Return [x, y] of the center of cell containing provided text 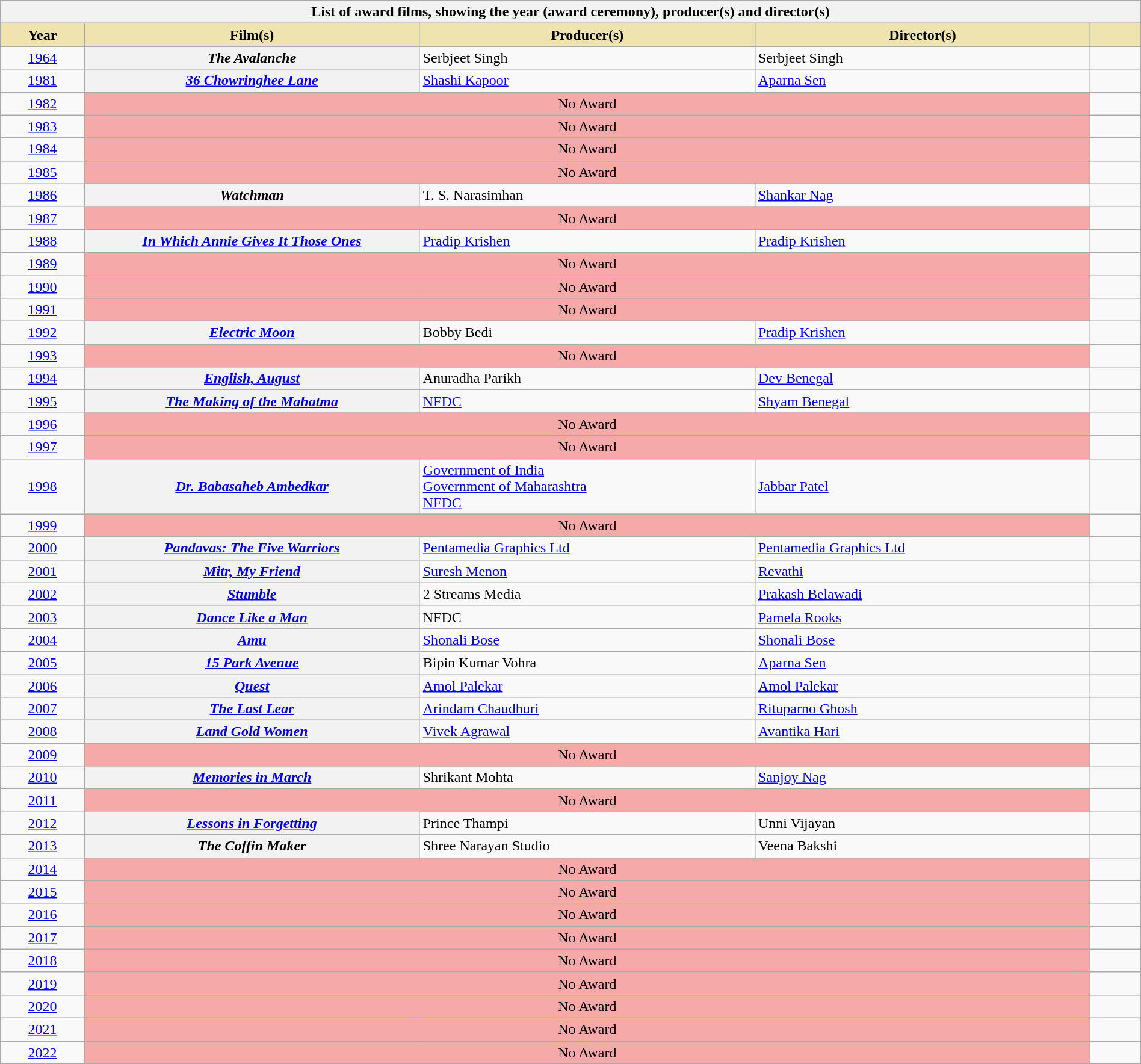
1987 [42, 218]
1993 [42, 356]
Watchman [252, 195]
1992 [42, 333]
Shree Narayan Studio [587, 846]
2001 [42, 571]
Film(s) [252, 35]
1984 [42, 149]
Stumble [252, 594]
2010 [42, 778]
2000 [42, 548]
1983 [42, 126]
Sanjoy Nag [922, 778]
The Coffin Maker [252, 846]
1994 [42, 379]
The Last Lear [252, 709]
Dev Benegal [922, 379]
Land Gold Women [252, 732]
Bipin Kumar Vohra [587, 663]
In Which Annie Gives It Those Ones [252, 241]
Avantika Hari [922, 732]
Shyam Benegal [922, 401]
2022 [42, 1053]
2019 [42, 983]
2021 [42, 1029]
1996 [42, 424]
2 Streams Media [587, 594]
2005 [42, 663]
Vivek Agrawal [587, 732]
2015 [42, 892]
Pandavas: The Five Warriors [252, 548]
Mitr, My Friend [252, 571]
Memories in March [252, 778]
Suresh Menon [587, 571]
The Avalanche [252, 58]
Jabbar Patel [922, 486]
1964 [42, 58]
2012 [42, 823]
2016 [42, 915]
1991 [42, 310]
Veena Bakshi [922, 846]
2017 [42, 938]
Arindam Chaudhuri [587, 709]
1988 [42, 241]
2008 [42, 732]
T. S. Narasimhan [587, 195]
1999 [42, 525]
2020 [42, 1006]
1986 [42, 195]
Producer(s) [587, 35]
2018 [42, 960]
2009 [42, 755]
2002 [42, 594]
1989 [42, 264]
Shankar Nag [922, 195]
Pamela Rooks [922, 617]
Rituparno Ghosh [922, 709]
15 Park Avenue [252, 663]
Anuradha Parikh [587, 379]
Prakash Belawadi [922, 594]
1982 [42, 104]
2006 [42, 685]
2007 [42, 709]
Shrikant Mohta [587, 778]
Prince Thampi [587, 823]
1998 [42, 486]
1985 [42, 172]
Shashi Kapoor [587, 81]
36 Chowringhee Lane [252, 81]
Director(s) [922, 35]
Year [42, 35]
Lessons in Forgetting [252, 823]
2003 [42, 617]
1981 [42, 81]
Electric Moon [252, 333]
English, August [252, 379]
2011 [42, 800]
Dr. Babasaheb Ambedkar [252, 486]
The Making of the Mahatma [252, 401]
2014 [42, 869]
2004 [42, 640]
1990 [42, 287]
Government of IndiaGovernment of MaharashtraNFDC [587, 486]
Revathi [922, 571]
Bobby Bedi [587, 333]
List of award films, showing the year (award ceremony), producer(s) and director(s) [570, 12]
Unni Vijayan [922, 823]
2013 [42, 846]
Quest [252, 685]
1997 [42, 447]
Amu [252, 640]
Dance Like a Man [252, 617]
1995 [42, 401]
